For the text-containing cell, return its midpoint in (x, y) coordinate format. 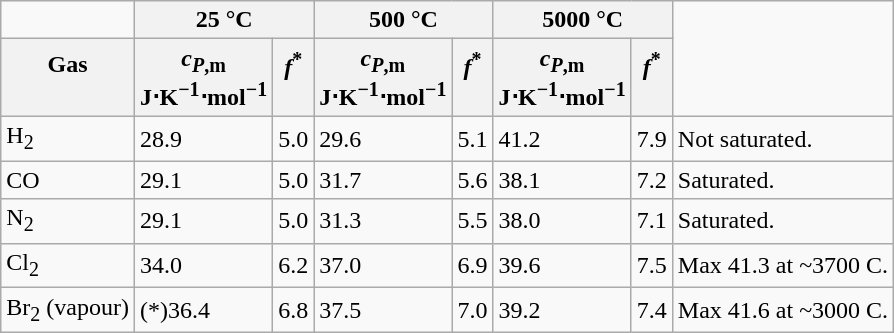
Not saturated. (782, 139)
31.7 (383, 180)
28.9 (203, 139)
37.5 (383, 310)
39.2 (562, 310)
39.6 (562, 265)
500 °C (404, 20)
5.6 (472, 180)
29.6 (383, 139)
5.5 (472, 221)
Cl2 (68, 265)
7.4 (652, 310)
7.0 (472, 310)
6.9 (472, 265)
6.8 (294, 310)
5.1 (472, 139)
37.0 (383, 265)
H2 (68, 139)
41.2 (562, 139)
31.3 (383, 221)
38.0 (562, 221)
38.1 (562, 180)
Max 41.3 at ~3700 C. (782, 265)
34.0 (203, 265)
7.2 (652, 180)
Gas (68, 78)
7.9 (652, 139)
Br2 (vapour) (68, 310)
7.5 (652, 265)
(*)36.4 (203, 310)
5000 °C (582, 20)
CO (68, 180)
N2 (68, 221)
25 °C (224, 20)
Max 41.6 at ~3000 C. (782, 310)
7.1 (652, 221)
6.2 (294, 265)
